Determine the [x, y] coordinate at the center of the cell enclosing the given text.  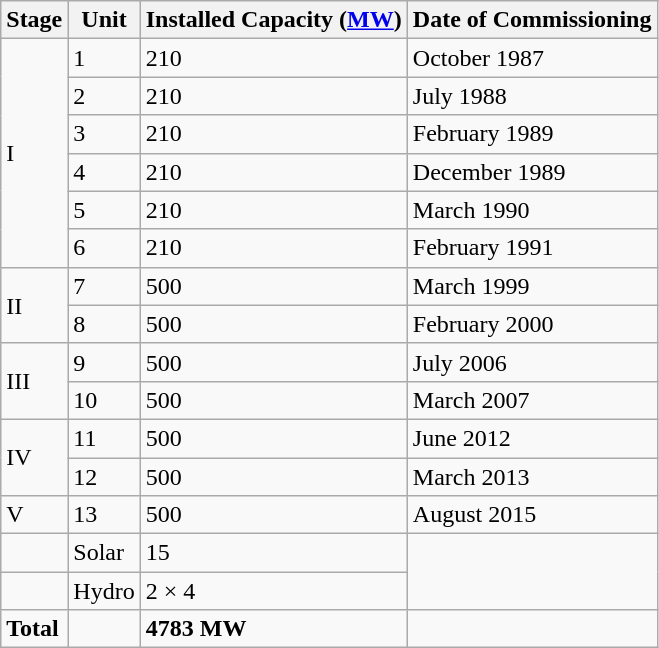
Hydro [104, 591]
Unit [104, 20]
July 2006 [532, 362]
February 1989 [532, 134]
October 1987 [532, 58]
Total [34, 629]
Date of Commissioning [532, 20]
4783 MW [274, 629]
9 [104, 362]
5 [104, 210]
December 1989 [532, 172]
2 [104, 96]
March 1990 [532, 210]
10 [104, 400]
1 [104, 58]
7 [104, 286]
IV [34, 457]
July 1988 [532, 96]
11 [104, 438]
3 [104, 134]
6 [104, 248]
8 [104, 324]
III [34, 381]
August 2015 [532, 515]
March 2013 [532, 477]
March 2007 [532, 400]
Solar [104, 553]
March 1999 [532, 286]
February 1991 [532, 248]
June 2012 [532, 438]
4 [104, 172]
15 [274, 553]
I [34, 153]
Installed Capacity (MW) [274, 20]
13 [104, 515]
II [34, 305]
February 2000 [532, 324]
2 × 4 [274, 591]
12 [104, 477]
Stage [34, 20]
V [34, 515]
